Pinpoint the cell where the given text exists, returning its [X, Y] midpoint coordinate. 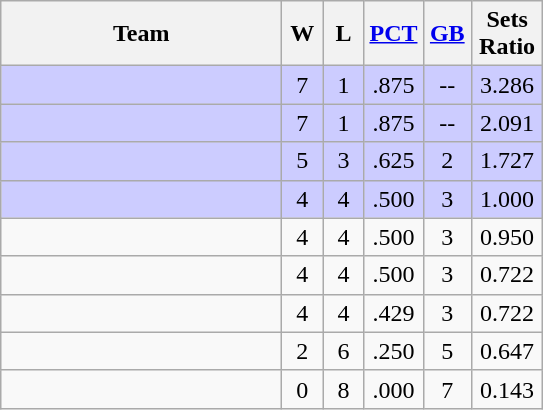
PCT [394, 34]
6 [344, 351]
GB [448, 34]
L [344, 34]
.000 [394, 389]
1.727 [508, 161]
.429 [394, 313]
W [302, 34]
8 [344, 389]
.250 [394, 351]
0 [302, 389]
0.143 [508, 389]
0.647 [508, 351]
1.000 [508, 199]
3.286 [508, 85]
.625 [394, 161]
0.950 [508, 237]
Team [142, 34]
2.091 [508, 123]
Sets Ratio [508, 34]
